Scan for the cell matching the given text and deliver its [x, y] coordinate at center. 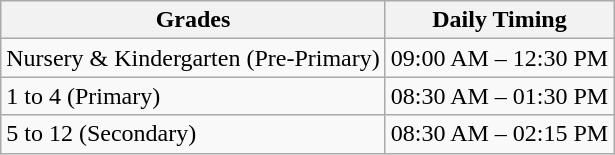
5 to 12 (Secondary) [194, 134]
Nursery & Kindergarten (Pre-Primary) [194, 58]
1 to 4 (Primary) [194, 96]
09:00 AM – 12:30 PM [499, 58]
Grades [194, 20]
08:30 AM – 01:30 PM [499, 96]
Daily Timing [499, 20]
08:30 AM – 02:15 PM [499, 134]
